Output the (x, y) coordinate of the center of the cell containing the given text.  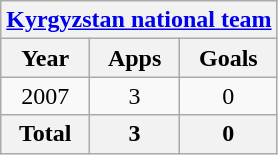
Total (46, 134)
Goals (229, 58)
Kyrgyzstan national team (139, 20)
2007 (46, 96)
Apps (135, 58)
Year (46, 58)
